Detect which cell encompasses the target text, then output its [X, Y] center coordinate. 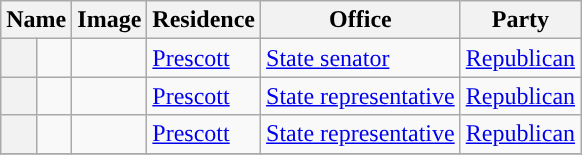
Office [361, 20]
State senator [361, 58]
Residence [204, 20]
Image [110, 20]
Party [520, 20]
Name [36, 20]
